Scan for the cell matching the given text and deliver its [x, y] coordinate at center. 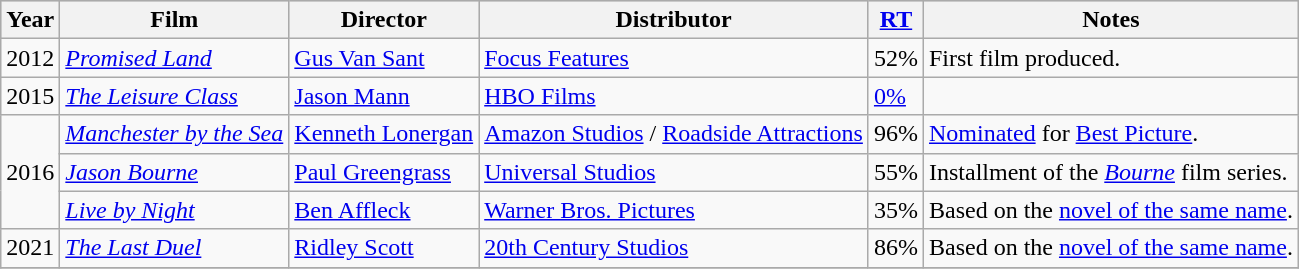
Live by Night [174, 210]
Warner Bros. Pictures [674, 210]
2015 [30, 96]
55% [896, 172]
2021 [30, 248]
Film [174, 20]
HBO Films [674, 96]
2016 [30, 172]
Kenneth Lonergan [384, 134]
Ben Affleck [384, 210]
Jason Mann [384, 96]
35% [896, 210]
86% [896, 248]
Paul Greengrass [384, 172]
Ridley Scott [384, 248]
Amazon Studios / Roadside Attractions [674, 134]
First film produced. [1110, 58]
Distributor [674, 20]
Promised Land [174, 58]
Nominated for Best Picture. [1110, 134]
Jason Bourne [174, 172]
Gus Van Sant [384, 58]
96% [896, 134]
Installment of the Bourne film series. [1110, 172]
Focus Features [674, 58]
Year [30, 20]
The Last Duel [174, 248]
Director [384, 20]
The Leisure Class [174, 96]
2012 [30, 58]
RT [896, 20]
Notes [1110, 20]
20th Century Studios [674, 248]
Manchester by the Sea [174, 134]
Universal Studios [674, 172]
52% [896, 58]
0% [896, 96]
